Provide the (x, y) coordinate of the cell's center where the given text is located.  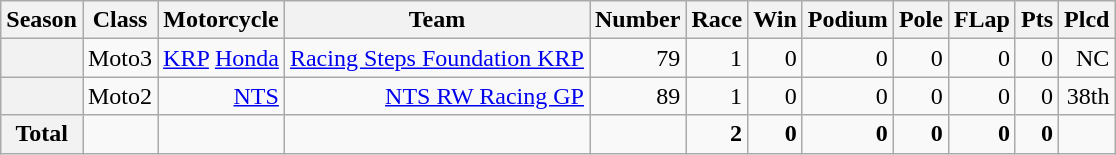
Team (436, 20)
Race (717, 20)
79 (638, 58)
Moto2 (120, 96)
89 (638, 96)
Podium (848, 20)
Class (120, 20)
Number (638, 20)
Total (42, 134)
Pts (1036, 20)
38th (1087, 96)
Motorcycle (222, 20)
NTS (222, 96)
Racing Steps Foundation KRP (436, 58)
NC (1087, 58)
Season (42, 20)
Moto3 (120, 58)
KRP Honda (222, 58)
2 (717, 134)
FLap (982, 20)
Plcd (1087, 20)
NTS RW Racing GP (436, 96)
Pole (920, 20)
Win (776, 20)
